Provide the (x, y) coordinate of the cell's center where the given text is located.  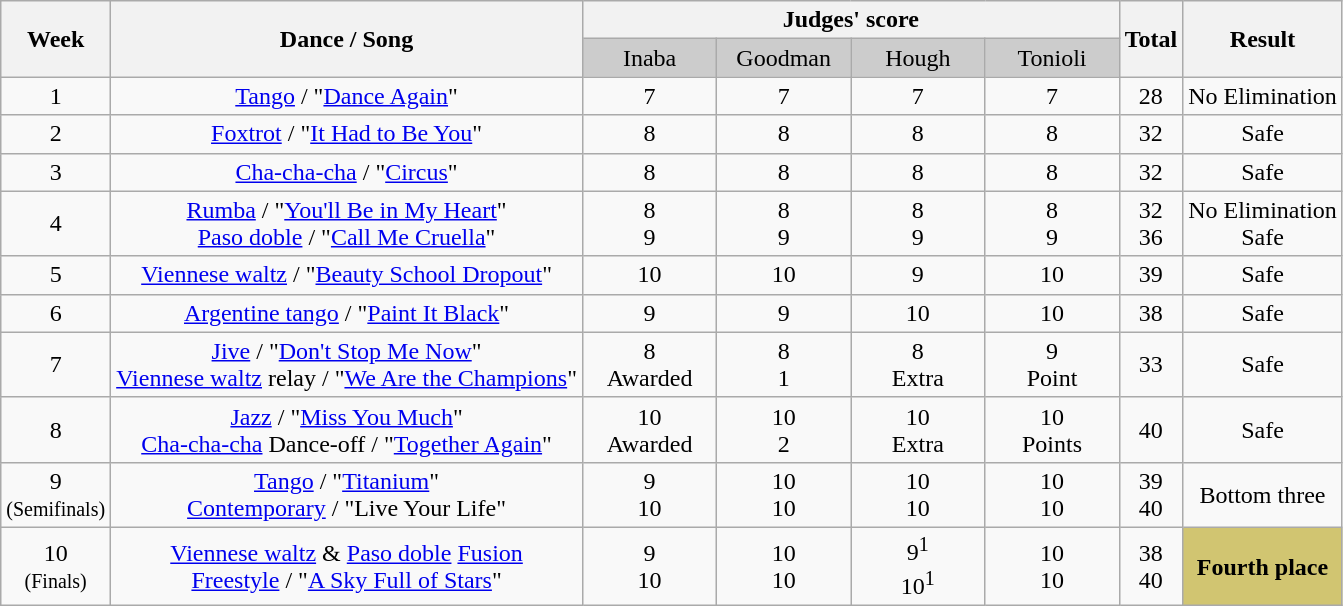
3940 (1151, 494)
38 (1151, 313)
Result (1263, 39)
Goodman (784, 58)
Rumba / "You'll Be in My Heart"Paso doble / "Call Me Cruella" (347, 224)
Viennese waltz & Paso doble FusionFreestyle / "A Sky Full of Stars" (347, 566)
33 (1151, 364)
6 (56, 313)
Bottom three (1263, 494)
Jive / "Don't Stop Me Now"Viennese waltz relay / "We Are the Champions" (347, 364)
No EliminationSafe (1263, 224)
Foxtrot / "It Had to Be You" (347, 134)
3840 (1151, 566)
39 (1151, 275)
Viennese waltz / "Beauty School Dropout" (347, 275)
Tonioli (1052, 58)
Hough (918, 58)
91101 (918, 566)
10Awarded (649, 430)
Judges' score (850, 20)
Inaba (649, 58)
8Awarded (649, 364)
10Extra (918, 430)
Argentine tango / "Paint It Black" (347, 313)
28 (1151, 96)
Week (56, 39)
9Point (1052, 364)
9(Semifinals) (56, 494)
3 (56, 172)
Tango / "Titanium"Contemporary / "Live Your Life" (347, 494)
Tango / "Dance Again" (347, 96)
2 (56, 134)
40 (1151, 430)
5 (56, 275)
10(Finals) (56, 566)
8Extra (918, 364)
4 (56, 224)
Total (1151, 39)
81 (784, 364)
1 (56, 96)
No Elimination (1263, 96)
Dance / Song (347, 39)
10Points (1052, 430)
3236 (1151, 224)
102 (784, 430)
Cha-cha-cha / "Circus" (347, 172)
Jazz / "Miss You Much"Cha-cha-cha Dance-off / "Together Again" (347, 430)
Fourth place (1263, 566)
